Find where the given text appears and provide that cell's center as (X, Y) coordinate. 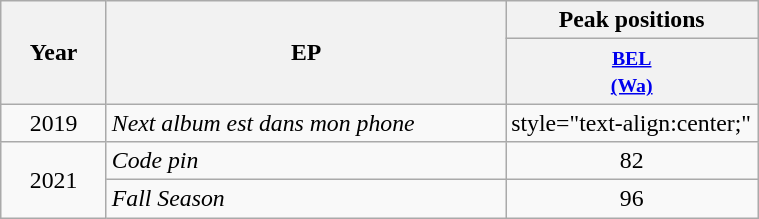
2019 (54, 123)
Code pin (306, 160)
Fall Season (306, 198)
82 (632, 160)
style="text-align:center;" (632, 123)
Peak positions (632, 20)
EP (306, 52)
Next album est dans mon phone (306, 123)
2021 (54, 179)
Year (54, 52)
BEL (Wa) (632, 72)
96 (632, 198)
